Extract the [X, Y] coordinate from the center of the cell holding the provided text.  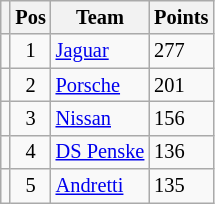
Team [100, 17]
Porsche [100, 85]
136 [181, 152]
Nissan [100, 118]
Points [181, 17]
3 [30, 118]
DS Penske [100, 152]
1 [30, 51]
135 [181, 186]
Pos [30, 17]
2 [30, 85]
201 [181, 85]
Jaguar [100, 51]
5 [30, 186]
156 [181, 118]
Andretti [100, 186]
277 [181, 51]
4 [30, 152]
